Identify which cell holds the provided text, then report its [X, Y] central coordinate. 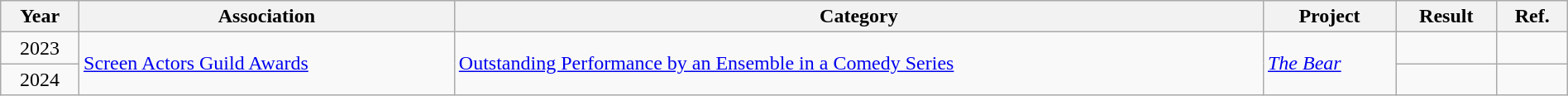
Outstanding Performance by an Ensemble in a Comedy Series [858, 64]
Category [858, 17]
2023 [40, 48]
Screen Actors Guild Awards [267, 64]
Year [40, 17]
Project [1329, 17]
The Bear [1329, 64]
Ref. [1532, 17]
Result [1447, 17]
2024 [40, 79]
Association [267, 17]
